For the text-containing cell, return its midpoint in [x, y] coordinate format. 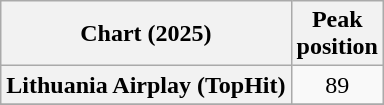
Peakposition [337, 34]
Lithuania Airplay (TopHit) [146, 85]
89 [337, 85]
Chart (2025) [146, 34]
